Find where the given text appears and provide that cell's center as [X, Y] coordinate. 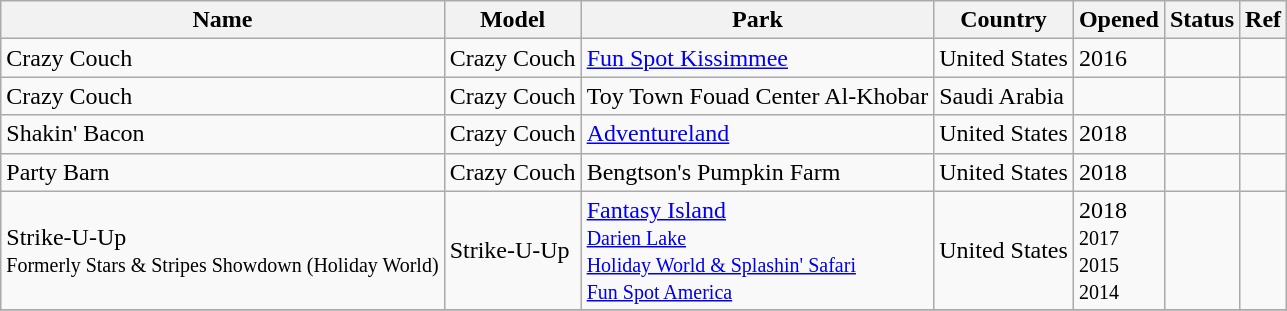
Fantasy IslandDarien LakeHoliday World & Splashin' SafariFun Spot America [758, 250]
Country [1004, 20]
Adventureland [758, 134]
Saudi Arabia [1004, 96]
Model [512, 20]
Status [1202, 20]
Strike-U-Up Formerly Stars & Stripes Showdown (Holiday World) [222, 250]
2018201720152014 [1118, 250]
Bengtson's Pumpkin Farm [758, 172]
Strike-U-Up [512, 250]
2016 [1118, 58]
Ref [1264, 20]
Opened [1118, 20]
Toy Town Fouad Center Al-Khobar [758, 96]
Name [222, 20]
Shakin' Bacon [222, 134]
Fun Spot Kissimmee [758, 58]
Party Barn [222, 172]
Park [758, 20]
